Return the [X, Y] coordinate for the center point of the cell that contains the specified text.  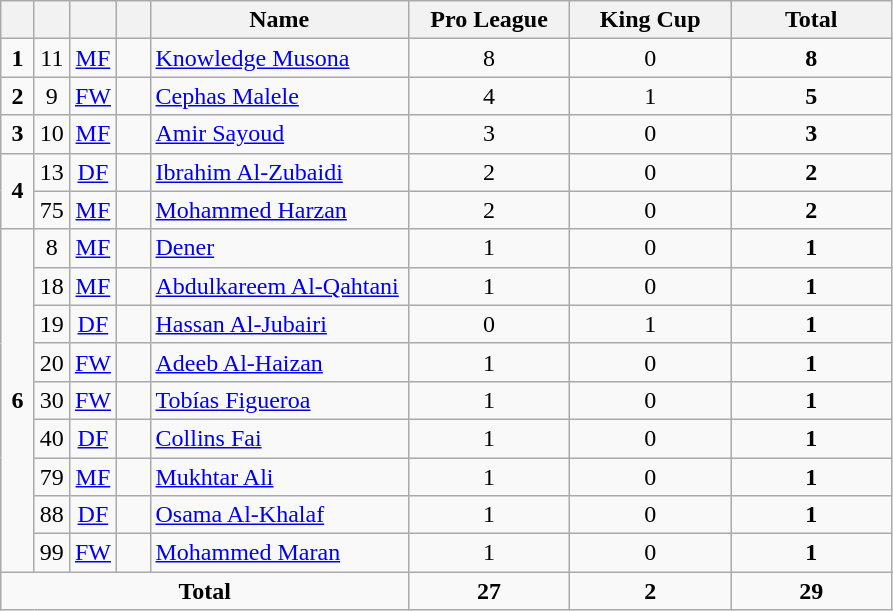
Adeeb Al-Haizan [280, 362]
30 [52, 400]
Ibrahim Al-Zubaidi [280, 172]
Knowledge Musona [280, 58]
19 [52, 324]
Hassan Al-Jubairi [280, 324]
79 [52, 477]
88 [52, 515]
Abdulkareem Al-Qahtani [280, 286]
9 [52, 96]
11 [52, 58]
Collins Fai [280, 438]
20 [52, 362]
18 [52, 286]
40 [52, 438]
6 [18, 400]
27 [490, 591]
Pro League [490, 20]
Cephas Malele [280, 96]
King Cup [650, 20]
29 [812, 591]
Name [280, 20]
Amir Sayoud [280, 134]
Osama Al-Khalaf [280, 515]
Mohammed Harzan [280, 210]
75 [52, 210]
Dener [280, 248]
13 [52, 172]
99 [52, 553]
Mukhtar Ali [280, 477]
10 [52, 134]
Mohammed Maran [280, 553]
Tobías Figueroa [280, 400]
5 [812, 96]
